Identify which cell holds the provided text, then report its (X, Y) central coordinate. 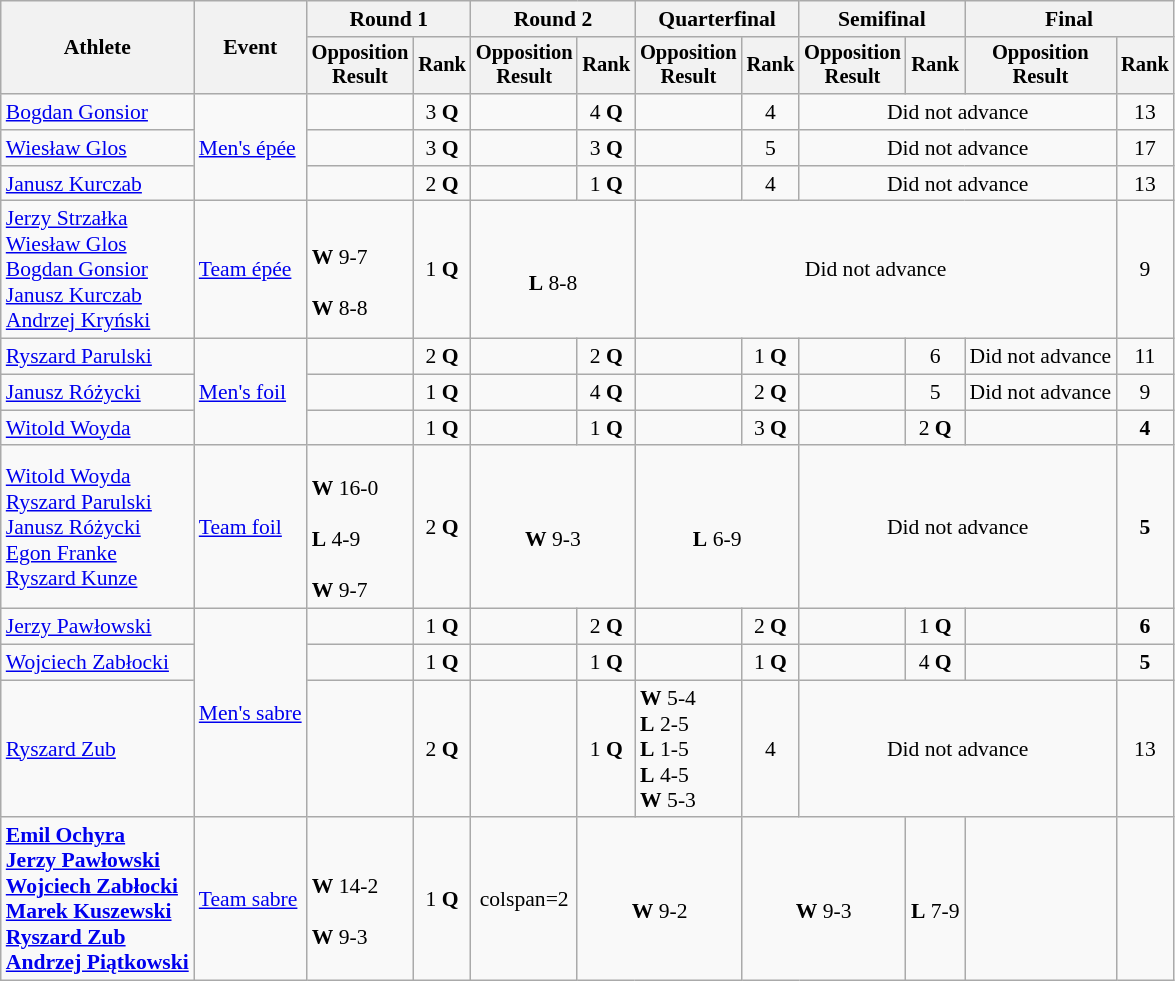
Wojciech Zabłocki (98, 663)
Team foil (250, 528)
Witold Woyda (98, 428)
Janusz Różycki (98, 393)
Wiesław Glos (98, 148)
Men's épée (250, 148)
Bogdan Gonsior (98, 112)
L 6-9 (717, 528)
Emil OchyraJerzy PawłowskiWojciech ZabłockiMarek KuszewskiRyszard ZubAndrzej Piątkowski (98, 900)
Quarterfinal (717, 19)
Ryszard Zub (98, 749)
Men's foil (250, 392)
W 5-4 L 2-5 L 1-5 L 4-5 W 5-3 (688, 749)
Athlete (98, 48)
Round 2 (553, 19)
colspan=2 (524, 900)
Round 1 (389, 19)
Men's sabre (250, 714)
17 (1145, 148)
L 7-9 (936, 900)
Janusz Kurczab (98, 184)
11 (1145, 357)
W 9-7 W 8-8 (360, 270)
Witold WoydaRyszard ParulskiJanusz RóżyckiEgon FrankeRyszard Kunze (98, 528)
Team sabre (250, 900)
Jerzy Pawłowski (98, 627)
W 16-0 L 4-9 W 9-7 (360, 528)
W 9-2 (659, 900)
Jerzy StrzałkaWiesław GlosBogdan GonsiorJanusz KurczabAndrzej Kryński (98, 270)
L 8-8 (553, 270)
W 14-2 W 9-3 (360, 900)
Ryszard Parulski (98, 357)
Event (250, 48)
Team épée (250, 270)
Semifinal (882, 19)
Final (1070, 19)
